Search for the cell housing the specified text and yield its [x, y] center coordinate. 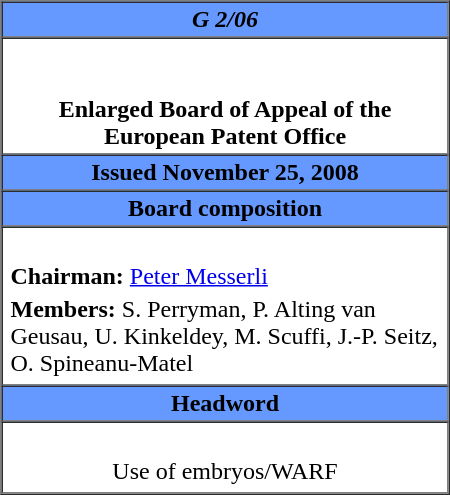
Chairman: Peter Messerli Members: S. Perryman, P. Alting van Geusau, U. Kinkeldey, M. Scuffi, J.-P. Seitz, O. Spineanu-Matel [226, 306]
Members: S. Perryman, P. Alting van Geusau, U. Kinkeldey, M. Scuffi, J.-P. Seitz, O. Spineanu-Matel [225, 336]
G 2/06 [226, 20]
Enlarged Board of Appeal of the European Patent Office [226, 96]
Issued November 25, 2008 [226, 172]
Board composition [226, 208]
Headword [226, 404]
Chairman: Peter Messerli [225, 276]
